Return the [x, y] coordinate for the center point of the cell that contains the specified text.  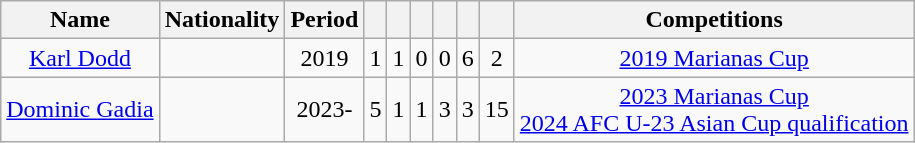
Competitions [714, 20]
2019 Marianas Cup [714, 58]
2 [496, 58]
2023 Marianas Cup2024 AFC U-23 Asian Cup qualification [714, 110]
15 [496, 110]
Name [80, 20]
Period [324, 20]
6 [468, 58]
2019 [324, 58]
2023- [324, 110]
5 [376, 110]
Dominic Gadia [80, 110]
Karl Dodd [80, 58]
Nationality [222, 20]
